Extract the (X, Y) coordinate from the center of the cell holding the provided text.  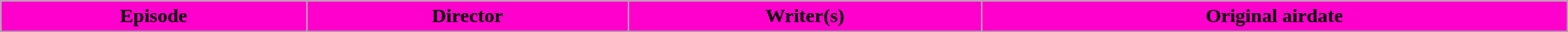
Director (468, 16)
Episode (154, 16)
Original airdate (1275, 16)
Writer(s) (806, 16)
